Locate the cell with the specified text and output its [x, y] center coordinate. 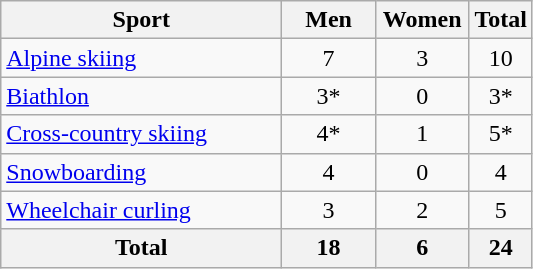
18 [329, 248]
Snowboarding [142, 172]
Alpine skiing [142, 58]
24 [501, 248]
2 [422, 210]
5 [501, 210]
4* [329, 134]
Biathlon [142, 96]
1 [422, 134]
Wheelchair curling [142, 210]
6 [422, 248]
5* [501, 134]
7 [329, 58]
10 [501, 58]
Cross-country skiing [142, 134]
Sport [142, 20]
Men [329, 20]
Women [422, 20]
